For the text-containing cell, return its midpoint in [x, y] coordinate format. 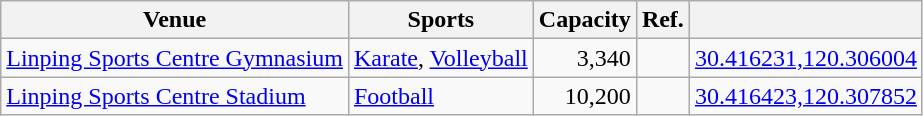
30.416231,120.306004 [806, 58]
Sports [440, 20]
Ref. [662, 20]
Capacity [584, 20]
Karate, Volleyball [440, 58]
Linping Sports Centre Gymnasium [175, 58]
Venue [175, 20]
3,340 [584, 58]
30.416423,120.307852 [806, 96]
Linping Sports Centre Stadium [175, 96]
10,200 [584, 96]
Football [440, 96]
